Capture the cell that displays the provided text and extract its (x, y) central coordinate. 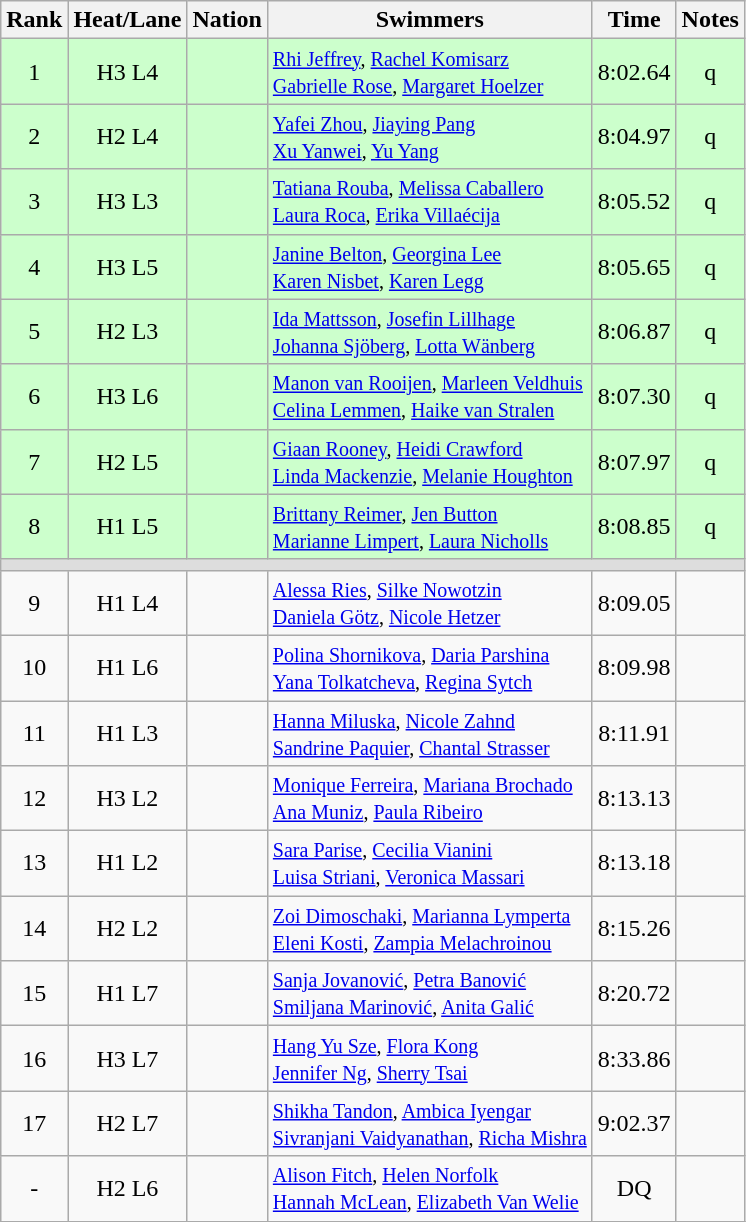
5 (34, 332)
H1 L7 (128, 994)
8:08.85 (634, 526)
10 (34, 668)
H2 L3 (128, 332)
H3 L3 (128, 202)
H3 L4 (128, 72)
H3 L5 (128, 266)
8:11.91 (634, 732)
H1 L2 (128, 864)
1 (34, 72)
Sara Parise, Cecilia Vianini Luisa Striani, Veronica Massari (430, 864)
8:09.98 (634, 668)
8:05.65 (634, 266)
Zoi Dimoschaki, Marianna Lymperta Eleni Kosti, Zampia Melachroinou (430, 928)
8 (34, 526)
H2 L2 (128, 928)
Hanna Miluska, Nicole Zahnd Sandrine Paquier, Chantal Strasser (430, 732)
H3 L6 (128, 396)
9:02.37 (634, 1124)
Alison Fitch, Helen Norfolk Hannah McLean, Elizabeth Van Welie (430, 1188)
8:02.64 (634, 72)
Time (634, 20)
8:09.05 (634, 602)
Swimmers (430, 20)
Rhi Jeffrey, Rachel Komisarz Gabrielle Rose, Margaret Hoelzer (430, 72)
Brittany Reimer, Jen Button Marianne Limpert, Laura Nicholls (430, 526)
8:13.18 (634, 864)
H2 L5 (128, 462)
4 (34, 266)
3 (34, 202)
8:05.52 (634, 202)
Sanja Jovanović, Petra Banović Smiljana Marinović, Anita Galić (430, 994)
H2 L4 (128, 136)
2 (34, 136)
Manon van Rooijen, Marleen Veldhuis Celina Lemmen, Haike van Stralen (430, 396)
Rank (34, 20)
Alessa Ries, Silke Nowotzin Daniela Götz, Nicole Hetzer (430, 602)
8:06.87 (634, 332)
H1 L3 (128, 732)
- (34, 1188)
Shikha Tandon, Ambica Iyengar Sivranjani Vaidyanathan, Richa Mishra (430, 1124)
8:13.13 (634, 798)
Monique Ferreira, Mariana Brochado Ana Muniz, Paula Ribeiro (430, 798)
Heat/Lane (128, 20)
14 (34, 928)
Janine Belton, Georgina Lee Karen Nisbet, Karen Legg (430, 266)
Tatiana Rouba, Melissa Caballero Laura Roca, Erika Villaécija (430, 202)
8:15.26 (634, 928)
16 (34, 1058)
8:07.30 (634, 396)
H1 L6 (128, 668)
6 (34, 396)
Ida Mattsson, Josefin Lillhage Johanna Sjöberg, Lotta Wänberg (430, 332)
H2 L6 (128, 1188)
8:07.97 (634, 462)
Hang Yu Sze, Flora Kong Jennifer Ng, Sherry Tsai (430, 1058)
H1 L5 (128, 526)
Giaan Rooney, Heidi Crawford Linda Mackenzie, Melanie Houghton (430, 462)
13 (34, 864)
Polina Shornikova, Daria Parshina Yana Tolkatcheva, Regina Sytch (430, 668)
8:04.97 (634, 136)
15 (34, 994)
DQ (634, 1188)
H1 L4 (128, 602)
12 (34, 798)
H3 L7 (128, 1058)
11 (34, 732)
7 (34, 462)
H2 L7 (128, 1124)
Yafei Zhou, Jiaying Pang Xu Yanwei, Yu Yang (430, 136)
8:20.72 (634, 994)
17 (34, 1124)
Nation (227, 20)
H3 L2 (128, 798)
8:33.86 (634, 1058)
9 (34, 602)
Notes (710, 20)
